Identify which cell holds the provided text, then report its [x, y] central coordinate. 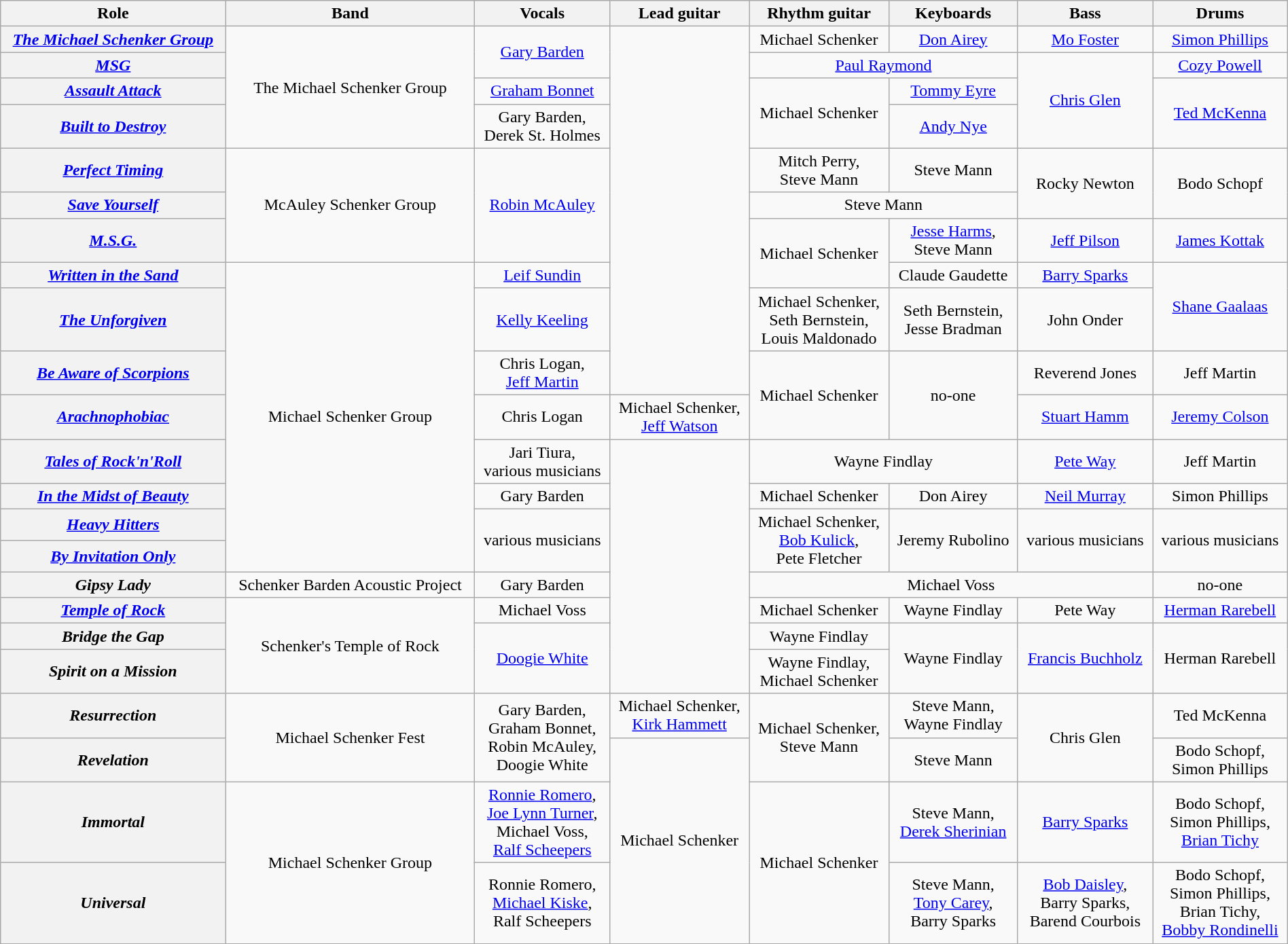
Bodo Schopf,Simon Phillips [1220, 759]
Temple of Rock [113, 611]
Immortal [113, 822]
Seth Bernstein,Jesse Bradman [953, 319]
In the Midst of Beauty [113, 496]
Steve Mann,Derek Sherinian [953, 822]
Steve Mann,Tony Carey,Barry Sparks [953, 903]
Rhythm guitar [819, 14]
Michael Schenker Fest [351, 738]
Jari Tiura,various musicians [542, 460]
Stuart Hamm [1086, 417]
Gary Barden,Graham Bonnet,Robin McAuley,Doogie White [542, 738]
Mitch Perry,Steve Mann [819, 170]
Chris Logan [542, 417]
Chris Logan,Jeff Martin [542, 372]
Francis Buchholz [1086, 659]
Universal [113, 903]
Bodo Schopf,Simon Phillips,Brian Tichy [1220, 822]
Rocky Newton [1086, 183]
Jesse Harms,Steve Mann [953, 240]
James Kottak [1220, 240]
Cozy Powell [1220, 65]
Jeff Pilson [1086, 240]
Mo Foster [1086, 39]
Ronnie Romero,Michael Kiske,Ralf Scheepers [542, 903]
Andy Nye [953, 126]
Lead guitar [679, 14]
Keyboards [953, 14]
Schenker's Temple of Rock [351, 645]
Steve Mann,Wayne Findlay [953, 716]
Michael Schenker,Seth Bernstein,Louis Maldonado [819, 319]
Schenker Barden Acoustic Project [351, 585]
Vocals [542, 14]
Perfect Timing [113, 170]
Shane Gaalaas [1220, 306]
Bass [1086, 14]
Michael Schenker,Kirk Hammett [679, 716]
Gary Barden,Derek St. Holmes [542, 126]
Tommy Eyre [953, 91]
Michael Schenker,Bob Kulick,Pete Fletcher [819, 541]
Graham Bonnet [542, 91]
M.S.G. [113, 240]
Save Yourself [113, 205]
Drums [1220, 14]
Tales of Rock'n'Roll [113, 460]
Jeremy Rubolino [953, 541]
Role [113, 14]
Revelation [113, 759]
Written in the Sand [113, 275]
The Unforgiven [113, 319]
Heavy Hitters [113, 525]
Ronnie Romero,Joe Lynn Turner,Michael Voss,Ralf Scheepers [542, 822]
Neil Murray [1086, 496]
Be Aware of Scorpions [113, 372]
Michael Schenker,Jeff Watson [679, 417]
Michael Schenker,Steve Mann [819, 738]
Band [351, 14]
Jeremy Colson [1220, 417]
Robin McAuley [542, 205]
Paul Raymond [883, 65]
Resurrection [113, 716]
Arachnophobiac [113, 417]
McAuley Schenker Group [351, 205]
Reverend Jones [1086, 372]
Assault Attack [113, 91]
Bridge the Gap [113, 636]
Claude Gaudette [953, 275]
By Invitation Only [113, 556]
Bodo Schopf,Simon Phillips,Brian Tichy,Bobby Rondinelli [1220, 903]
Leif Sundin [542, 275]
Bob Daisley,Barry Sparks,Barend Courbois [1086, 903]
Gipsy Lady [113, 585]
Spirit on a Mission [113, 671]
John Onder [1086, 319]
Wayne Findlay,Michael Schenker [819, 671]
Built to Destroy [113, 126]
Doogie White [542, 659]
Bodo Schopf [1220, 183]
Kelly Keeling [542, 319]
MSG [113, 65]
